Detect which cell encompasses the target text, then output its [X, Y] center coordinate. 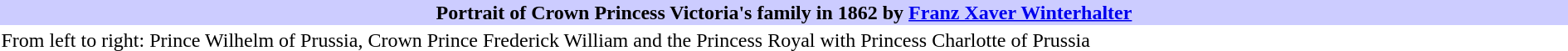
Portrait of Crown Princess Victoria's family in 1862 by Franz Xaver Winterhalter [784, 13]
